Extract the (X, Y) coordinate from the center of the cell holding the provided text.  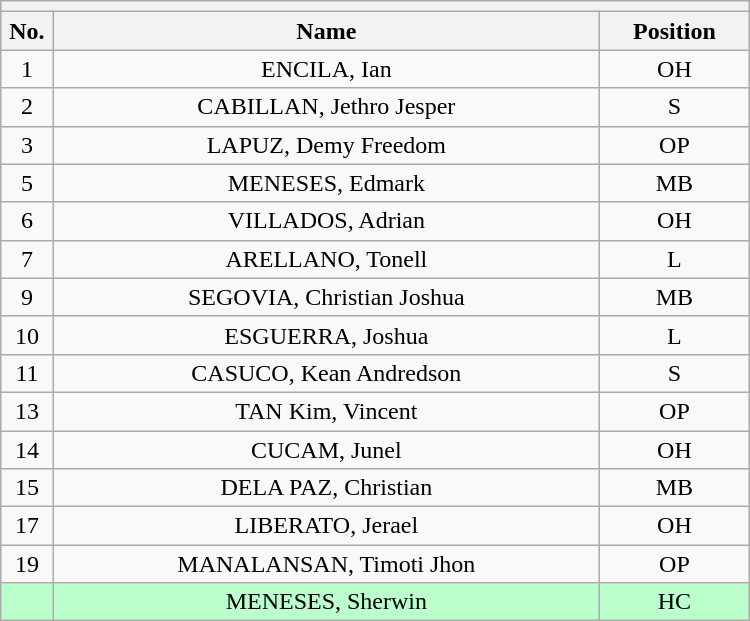
15 (27, 488)
9 (27, 297)
17 (27, 526)
HC (675, 602)
CASUCO, Kean Andredson (326, 373)
LAPUZ, Demy Freedom (326, 145)
13 (27, 411)
CUCAM, Junel (326, 449)
SEGOVIA, Christian Joshua (326, 297)
19 (27, 564)
No. (27, 31)
VILLADOS, Adrian (326, 221)
Position (675, 31)
1 (27, 69)
14 (27, 449)
MENESES, Sherwin (326, 602)
11 (27, 373)
10 (27, 335)
2 (27, 107)
3 (27, 145)
DELA PAZ, Christian (326, 488)
Name (326, 31)
MANALANSAN, Timoti Jhon (326, 564)
5 (27, 183)
CABILLAN, Jethro Jesper (326, 107)
7 (27, 259)
ESGUERRA, Joshua (326, 335)
LIBERATO, Jerael (326, 526)
ENCILA, Ian (326, 69)
ARELLANO, Tonell (326, 259)
MENESES, Edmark (326, 183)
TAN Kim, Vincent (326, 411)
6 (27, 221)
